Scan for the cell matching the given text and deliver its [X, Y] coordinate at center. 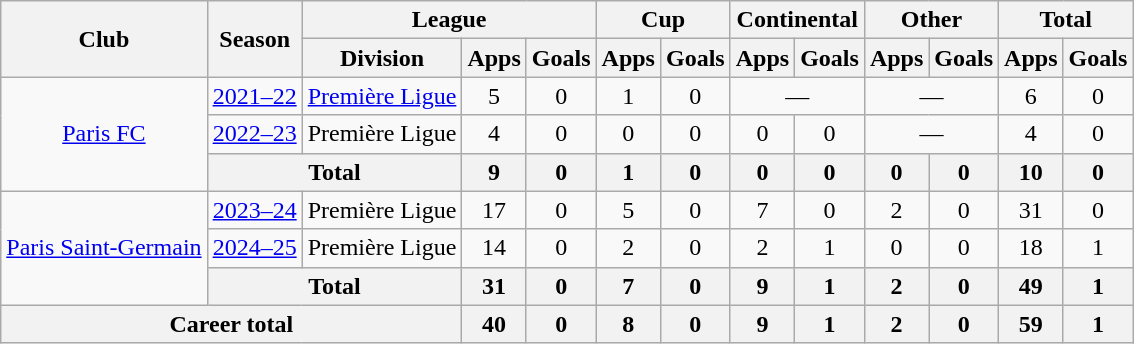
17 [494, 210]
Paris Saint-Germain [104, 248]
Career total [232, 324]
2021–22 [254, 96]
2023–24 [254, 210]
Season [254, 39]
18 [1031, 248]
Continental [797, 20]
League [449, 20]
2024–25 [254, 248]
8 [628, 324]
Cup [663, 20]
Division [382, 58]
49 [1031, 286]
Paris FC [104, 134]
59 [1031, 324]
6 [1031, 96]
2022–23 [254, 134]
Club [104, 39]
Other [931, 20]
40 [494, 324]
14 [494, 248]
10 [1031, 172]
